Extract the (x, y) coordinate from the center of the cell holding the provided text.  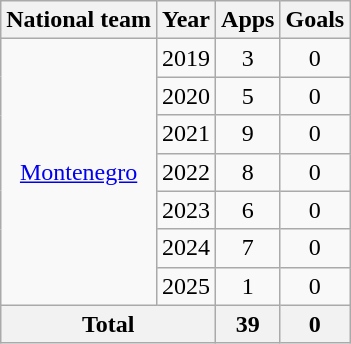
Year (186, 20)
5 (248, 96)
8 (248, 172)
Apps (248, 20)
Montenegro (79, 172)
1 (248, 286)
39 (248, 324)
2023 (186, 210)
2020 (186, 96)
9 (248, 134)
National team (79, 20)
2022 (186, 172)
2019 (186, 58)
Total (108, 324)
7 (248, 248)
6 (248, 210)
Goals (315, 20)
2024 (186, 248)
2021 (186, 134)
2025 (186, 286)
3 (248, 58)
